Locate the cell with the specified text and output its [X, Y] center coordinate. 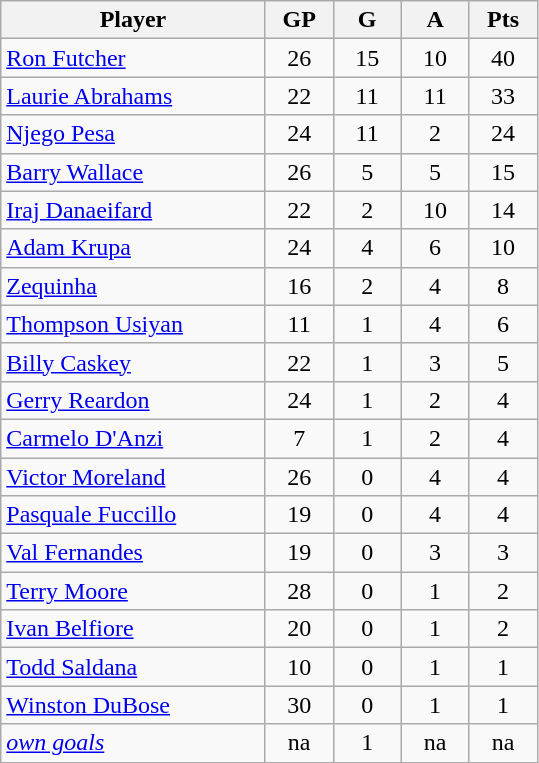
Ivan Belfiore [133, 629]
Terry Moore [133, 591]
GP [299, 20]
Billy Caskey [133, 362]
Player [133, 20]
16 [299, 286]
G [367, 20]
Iraj Danaeifard [133, 210]
Pasquale Fuccillo [133, 515]
20 [299, 629]
A [435, 20]
Todd Saldana [133, 667]
Adam Krupa [133, 248]
33 [503, 96]
Ron Futcher [133, 58]
40 [503, 58]
Val Fernandes [133, 553]
7 [299, 438]
Pts [503, 20]
Barry Wallace [133, 172]
Carmelo D'Anzi [133, 438]
14 [503, 210]
Thompson Usiyan [133, 324]
8 [503, 286]
Gerry Reardon [133, 400]
Victor Moreland [133, 477]
28 [299, 591]
own goals [133, 743]
30 [299, 705]
Njego Pesa [133, 134]
Laurie Abrahams [133, 96]
Winston DuBose [133, 705]
Zequinha [133, 286]
